Pinpoint the cell where the given text exists, returning its (X, Y) midpoint coordinate. 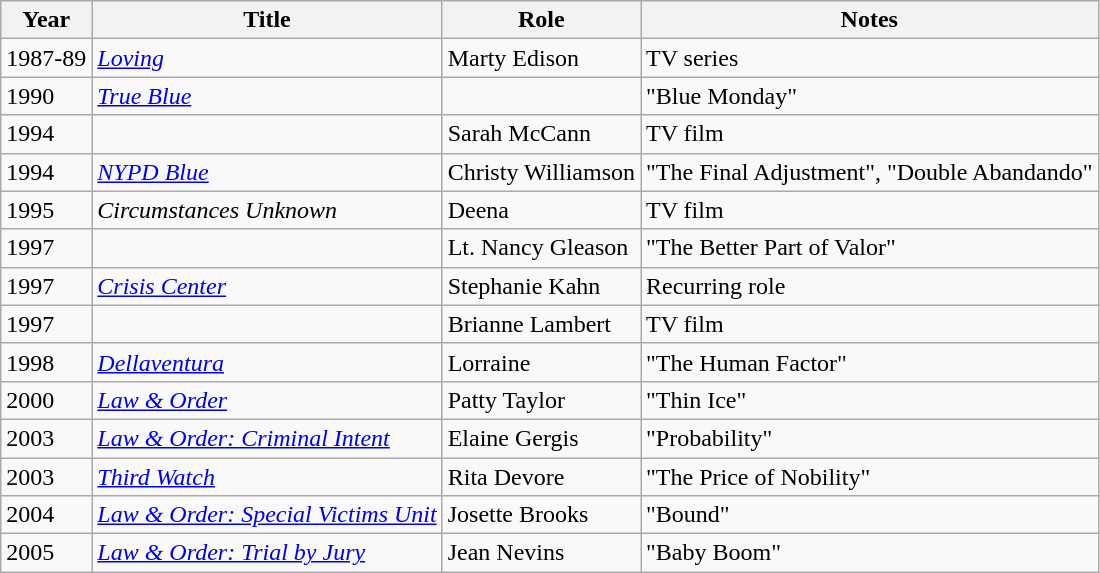
NYPD Blue (267, 172)
"The Final Adjustment", "Double Abandando" (869, 172)
Stephanie Kahn (541, 286)
Crisis Center (267, 286)
Notes (869, 20)
Deena (541, 210)
Sarah McCann (541, 134)
"The Better Part of Valor" (869, 248)
Recurring role (869, 286)
1990 (46, 96)
1987-89 (46, 58)
Brianne Lambert (541, 324)
1995 (46, 210)
Josette Brooks (541, 515)
2005 (46, 553)
"Baby Boom" (869, 553)
Year (46, 20)
Christy Williamson (541, 172)
Title (267, 20)
Law & Order: Special Victims Unit (267, 515)
Lorraine (541, 362)
2004 (46, 515)
Lt. Nancy Gleason (541, 248)
"Probability" (869, 438)
"Bound" (869, 515)
2000 (46, 400)
"The Price of Nobility" (869, 477)
Elaine Gergis (541, 438)
Law & Order: Criminal Intent (267, 438)
Patty Taylor (541, 400)
Dellaventura (267, 362)
Loving (267, 58)
"The Human Factor" (869, 362)
Third Watch (267, 477)
"Blue Monday" (869, 96)
Law & Order: Trial by Jury (267, 553)
Circumstances Unknown (267, 210)
Jean Nevins (541, 553)
Rita Devore (541, 477)
Marty Edison (541, 58)
"Thin Ice" (869, 400)
Role (541, 20)
1998 (46, 362)
TV series (869, 58)
True Blue (267, 96)
Law & Order (267, 400)
